Search for the cell housing the specified text and yield its [x, y] center coordinate. 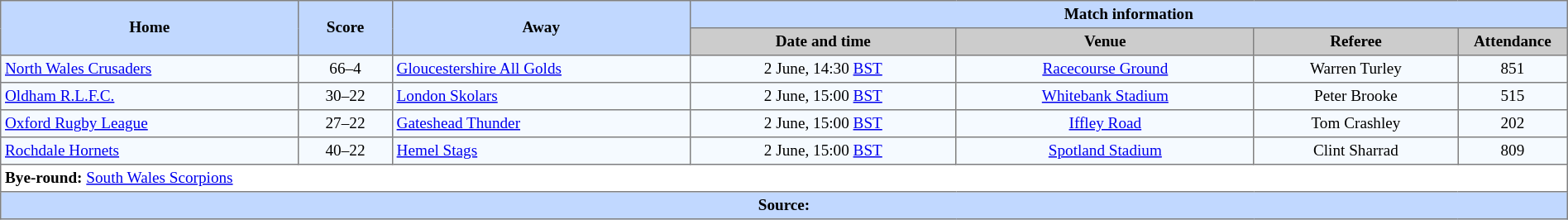
Hemel Stags [541, 151]
Away [541, 28]
Gloucestershire All Golds [541, 69]
Whitebank Stadium [1105, 96]
Attendance [1513, 41]
809 [1513, 151]
London Skolars [541, 96]
Racecourse Ground [1105, 69]
Score [346, 28]
Source: [784, 205]
Gateshead Thunder [541, 124]
Oldham R.L.F.C. [150, 96]
Tom Crashley [1355, 124]
40–22 [346, 151]
851 [1513, 69]
515 [1513, 96]
27–22 [346, 124]
Spotland Stadium [1105, 151]
Clint Sharrad [1355, 151]
North Wales Crusaders [150, 69]
Home [150, 28]
Referee [1355, 41]
Bye-round: South Wales Scorpions [784, 179]
Peter Brooke [1355, 96]
Oxford Rugby League [150, 124]
66–4 [346, 69]
Date and time [823, 41]
30–22 [346, 96]
Warren Turley [1355, 69]
2 June, 14:30 BST [823, 69]
Venue [1105, 41]
Match information [1128, 15]
Rochdale Hornets [150, 151]
202 [1513, 124]
Iffley Road [1105, 124]
